Find where the given text appears and provide that cell's center as (x, y) coordinate. 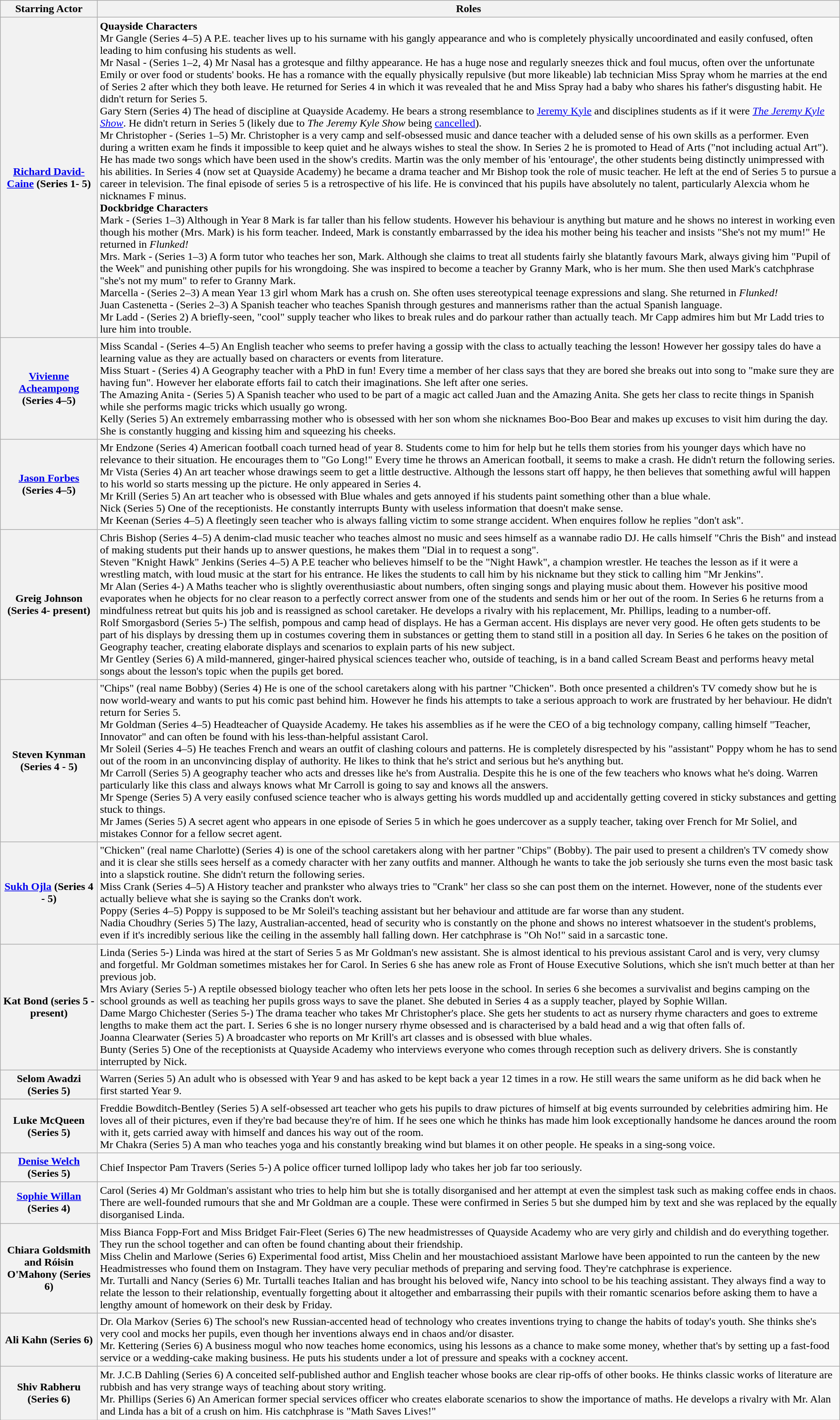
Denise Welch (Series 5) (49, 1167)
Chief Inspector Pam Travers (Series 5-) A police officer turned lollipop lady who takes her job far too seriously. (468, 1167)
Shiv Rabheru (Series 6) (49, 1393)
Roles (468, 9)
Chiara Goldsmith and Róisin O'Mahony (Series 6) (49, 1268)
Richard David-Caine (Series 1- 5) (49, 178)
Steven Kynman (Series 4 - 5) (49, 761)
Greig Johnson (Series 4- present) (49, 604)
Ali Kahn (Series 6) (49, 1340)
Kat Bond (series 5 - present) (49, 1007)
Selom Awadzi (Series 5) (49, 1084)
Starring Actor (49, 9)
Sukh Ojla (Series 4 - 5) (49, 893)
Jason Forbes (Series 4–5) (49, 484)
Sophie Willan (Series 4) (49, 1202)
Luke McQueen (Series 5) (49, 1126)
Vivienne Acheampong (Series 4–5) (49, 389)
